Return the (x, y) coordinate for the center point of the cell that contains the specified text.  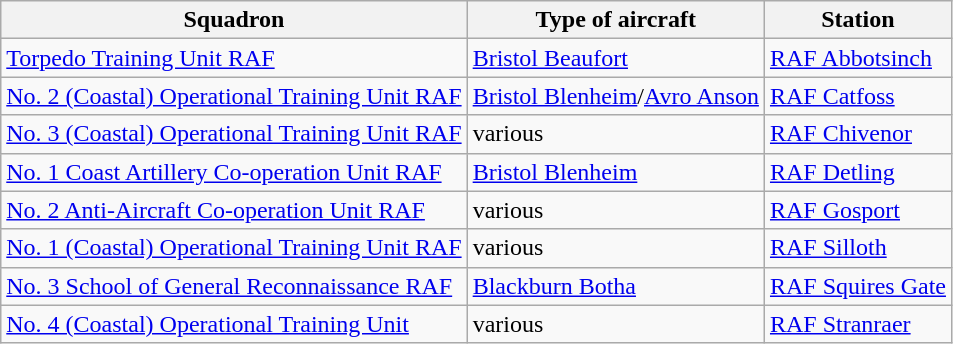
No. 1 Coast Artillery Co-operation Unit RAF (234, 172)
Station (858, 20)
RAF Silloth (858, 248)
Bristol Blenheim (616, 172)
Blackburn Botha (616, 286)
RAF Stranraer (858, 324)
No. 2 (Coastal) Operational Training Unit RAF (234, 96)
Type of aircraft (616, 20)
No. 2 Anti-Aircraft Co-operation Unit RAF (234, 210)
RAF Abbotsinch (858, 58)
No. 3 School of General Reconnaissance RAF (234, 286)
Bristol Beaufort (616, 58)
RAF Catfoss (858, 96)
No. 4 (Coastal) Operational Training Unit (234, 324)
No. 3 (Coastal) Operational Training Unit RAF (234, 134)
No. 1 (Coastal) Operational Training Unit RAF (234, 248)
RAF Chivenor (858, 134)
RAF Gosport (858, 210)
Bristol Blenheim/Avro Anson (616, 96)
RAF Detling (858, 172)
Squadron (234, 20)
RAF Squires Gate (858, 286)
Torpedo Training Unit RAF (234, 58)
